Scan for the cell matching the given text and deliver its (x, y) coordinate at center. 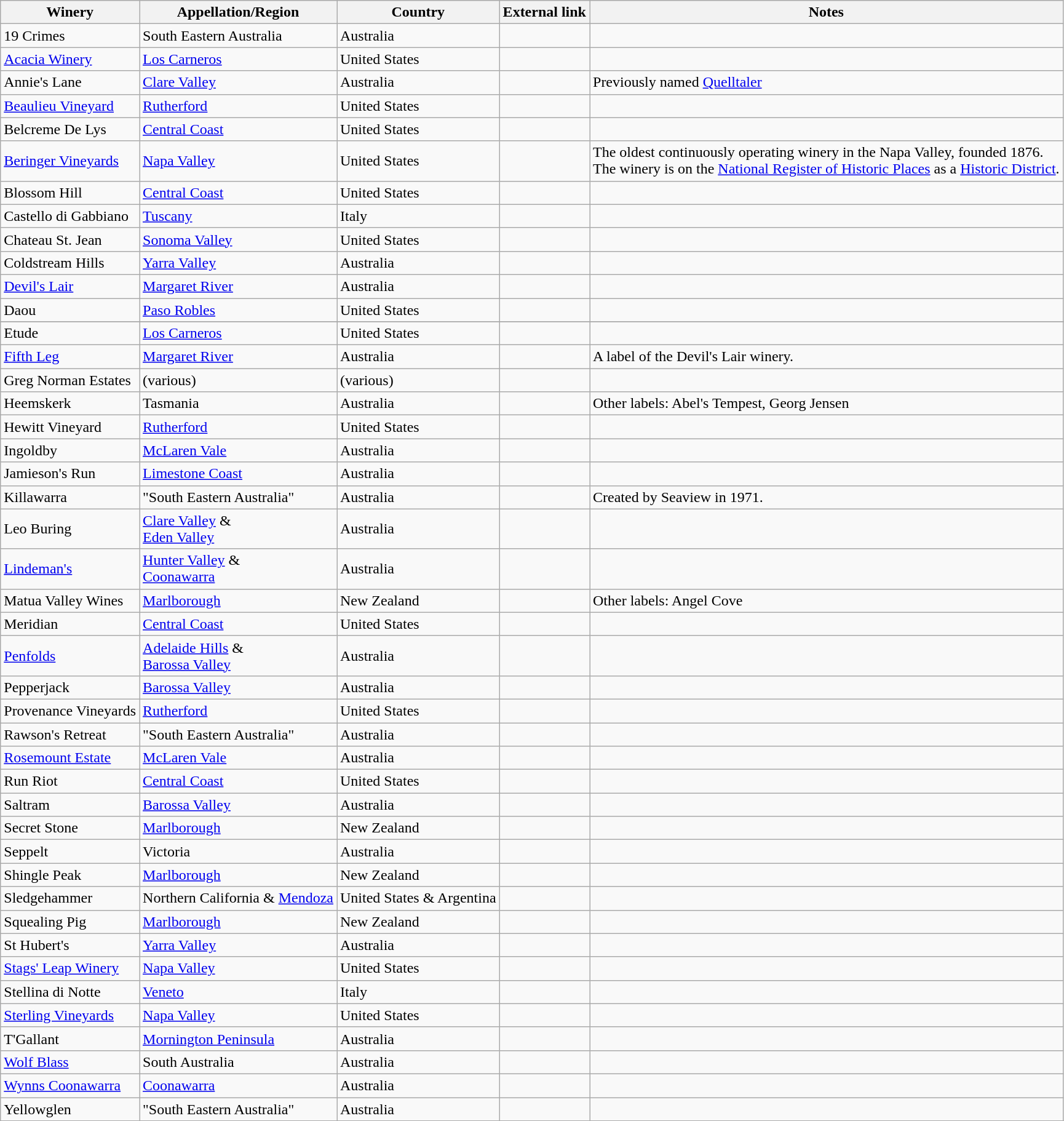
External link (544, 12)
Victoria (239, 852)
Veneto (239, 992)
Greg Norman Estates (70, 380)
Other labels: Abel's Tempest, Georg Jensen (826, 404)
Wynns Coonawarra (70, 1085)
St Hubert's (70, 945)
Stags' Leap Winery (70, 968)
Mornington Peninsula (239, 1039)
Heemskerk (70, 404)
Meridian (70, 624)
Acacia Winery (70, 59)
Tuscany (239, 216)
Etude (70, 333)
Coldstream Hills (70, 263)
Killawarra (70, 497)
Wolf Blass (70, 1062)
Seppelt (70, 852)
Annie's Lane (70, 82)
Leo Buring (70, 529)
Yellowglen (70, 1109)
Limestone Coast (239, 474)
Appellation/Region (239, 12)
Tasmania (239, 404)
Beaulieu Vineyard (70, 106)
Rosemount Estate (70, 758)
Other labels: Angel Cove (826, 600)
Fifth Leg (70, 357)
Sledgehammer (70, 898)
Daou (70, 309)
Secret Stone (70, 828)
Squealing Pig (70, 922)
Pepperjack (70, 687)
Sonoma Valley (239, 239)
Clare Valley & Eden Valley (239, 529)
Rawson's Retreat (70, 734)
Northern California & Mendoza (239, 898)
Belcreme De Lys (70, 129)
Winery (70, 12)
Devil's Lair (70, 286)
Lindeman's (70, 568)
Shingle Peak (70, 875)
United States & Argentina (418, 898)
T'Gallant (70, 1039)
Jamieson's Run (70, 474)
Created by Seaview in 1971. (826, 497)
Coonawarra (239, 1085)
South Eastern Australia (239, 36)
Chateau St. Jean (70, 239)
Hewitt Vineyard (70, 427)
19 Crimes (70, 36)
Stellina di Notte (70, 992)
Beringer Vineyards (70, 161)
Sterling Vineyards (70, 1015)
South Australia (239, 1062)
Adelaide Hills & Barossa Valley (239, 656)
Country (418, 12)
Hunter Valley & Coonawarra (239, 568)
Paso Robles (239, 309)
Ingoldby (70, 450)
A label of the Devil's Lair winery. (826, 357)
Clare Valley (239, 82)
Notes (826, 12)
Penfolds (70, 656)
Provenance Vineyards (70, 711)
Matua Valley Wines (70, 600)
Blossom Hill (70, 193)
Castello di Gabbiano (70, 216)
Saltram (70, 805)
Previously named Quelltaler (826, 82)
Run Riot (70, 781)
